Locate the cell with the specified text and output its [X, Y] center coordinate. 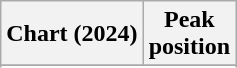
Chart (2024) [72, 34]
Peakposition [189, 34]
